Find where the given text appears and provide that cell's center as [X, Y] coordinate. 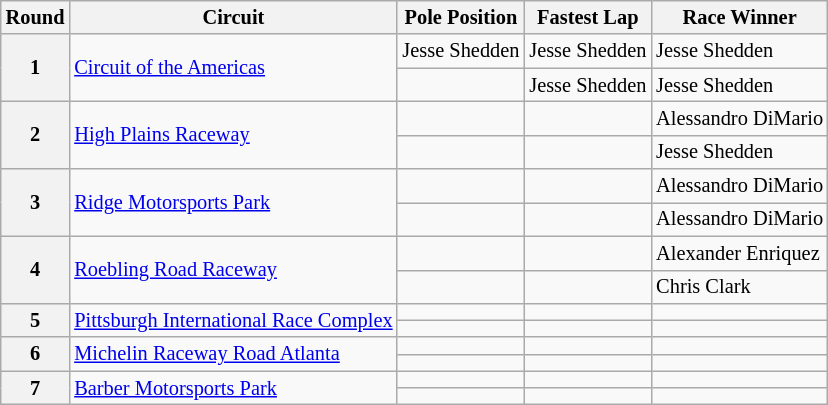
Race Winner [740, 17]
Circuit [233, 17]
High Plains Raceway [233, 134]
1 [36, 68]
Barber Motorsports Park [233, 388]
Michelin Raceway Road Atlanta [233, 354]
Alexander Enriquez [740, 253]
7 [36, 388]
6 [36, 354]
Circuit of the Americas [233, 68]
2 [36, 134]
Roebling Road Raceway [233, 270]
4 [36, 270]
Round [36, 17]
5 [36, 320]
Fastest Lap [588, 17]
Ridge Motorsports Park [233, 202]
Chris Clark [740, 287]
Pittsburgh International Race Complex [233, 320]
3 [36, 202]
Pole Position [460, 17]
